Locate the cell with the specified text and output its (x, y) center coordinate. 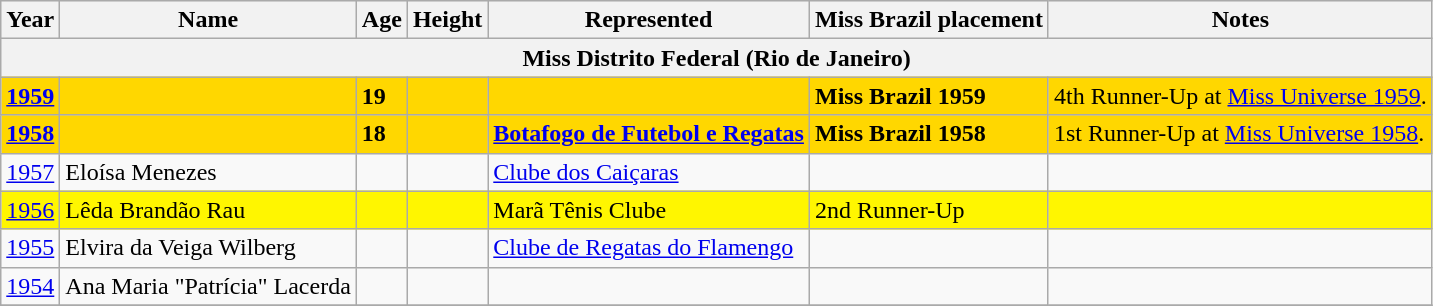
Clube de Regatas do Flamengo (649, 248)
1959 (30, 96)
Elvira da Veiga Wilberg (208, 248)
Miss Distrito Federal (Rio de Janeiro) (717, 58)
4th Runner-Up at Miss Universe 1959. (1240, 96)
Age (382, 20)
Miss Brazil 1958 (928, 134)
19 (382, 96)
2nd Runner-Up (928, 210)
Miss Brazil 1959 (928, 96)
1956 (30, 210)
1958 (30, 134)
Name (208, 20)
1957 (30, 172)
1954 (30, 286)
Lêda Brandão Rau (208, 210)
Height (447, 20)
1955 (30, 248)
Botafogo de Futebol e Regatas (649, 134)
1st Runner-Up at Miss Universe 1958. (1240, 134)
Ana Maria "Patrícia" Lacerda (208, 286)
Eloísa Menezes (208, 172)
Marã Tênis Clube (649, 210)
18 (382, 134)
Miss Brazil placement (928, 20)
Represented (649, 20)
Clube dos Caiçaras (649, 172)
Notes (1240, 20)
Year (30, 20)
